Identify which cell holds the provided text, then report its (x, y) central coordinate. 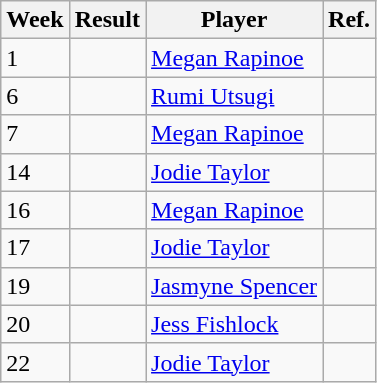
6 (35, 96)
Ref. (350, 20)
7 (35, 134)
Result (107, 20)
17 (35, 248)
Jess Fishlock (234, 324)
16 (35, 210)
Rumi Utsugi (234, 96)
20 (35, 324)
1 (35, 58)
Jasmyne Spencer (234, 286)
19 (35, 286)
22 (35, 362)
Player (234, 20)
14 (35, 172)
Week (35, 20)
